Identify which cell holds the provided text, then report its [x, y] central coordinate. 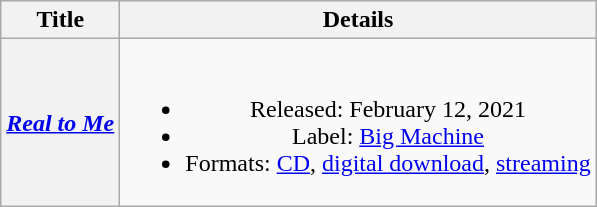
Released: February 12, 2021Label: Big MachineFormats: CD, digital download, streaming [358, 122]
Title [60, 20]
Real to Me [60, 122]
Details [358, 20]
